Search for the cell housing the specified text and yield its (x, y) center coordinate. 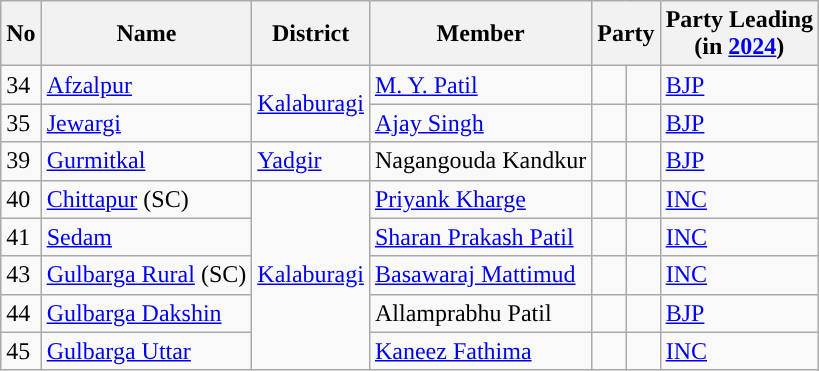
Yadgir (311, 161)
Jewargi (146, 123)
44 (21, 313)
39 (21, 161)
Gulbarga Rural (SC) (146, 275)
Gulbarga Dakshin (146, 313)
Ajay Singh (480, 123)
M. Y. Patil (480, 85)
41 (21, 237)
Priyank Kharge (480, 199)
Member (480, 34)
43 (21, 275)
Nagangouda Kandkur (480, 161)
Kaneez Fathima (480, 351)
Sedam (146, 237)
40 (21, 199)
Party Leading(in 2024) (739, 34)
Gurmitkal (146, 161)
45 (21, 351)
Basawaraj Mattimud (480, 275)
Allamprabhu Patil (480, 313)
Chittapur (SC) (146, 199)
Gulbarga Uttar (146, 351)
Name (146, 34)
Afzalpur (146, 85)
Party (626, 34)
No (21, 34)
Sharan Prakash Patil (480, 237)
District (311, 34)
35 (21, 123)
34 (21, 85)
